Search for the cell housing the specified text and yield its [x, y] center coordinate. 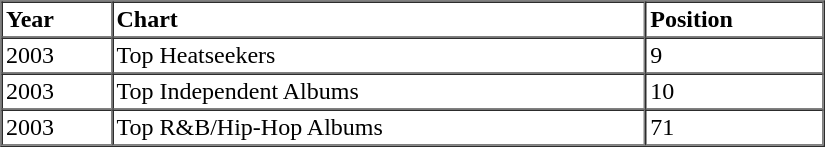
10 [735, 92]
9 [735, 56]
Chart [379, 20]
71 [735, 128]
Top Independent Albums [379, 92]
Position [735, 20]
Year [57, 20]
Top Heatseekers [379, 56]
Top R&B/Hip-Hop Albums [379, 128]
